Scan for the cell matching the given text and deliver its (X, Y) coordinate at center. 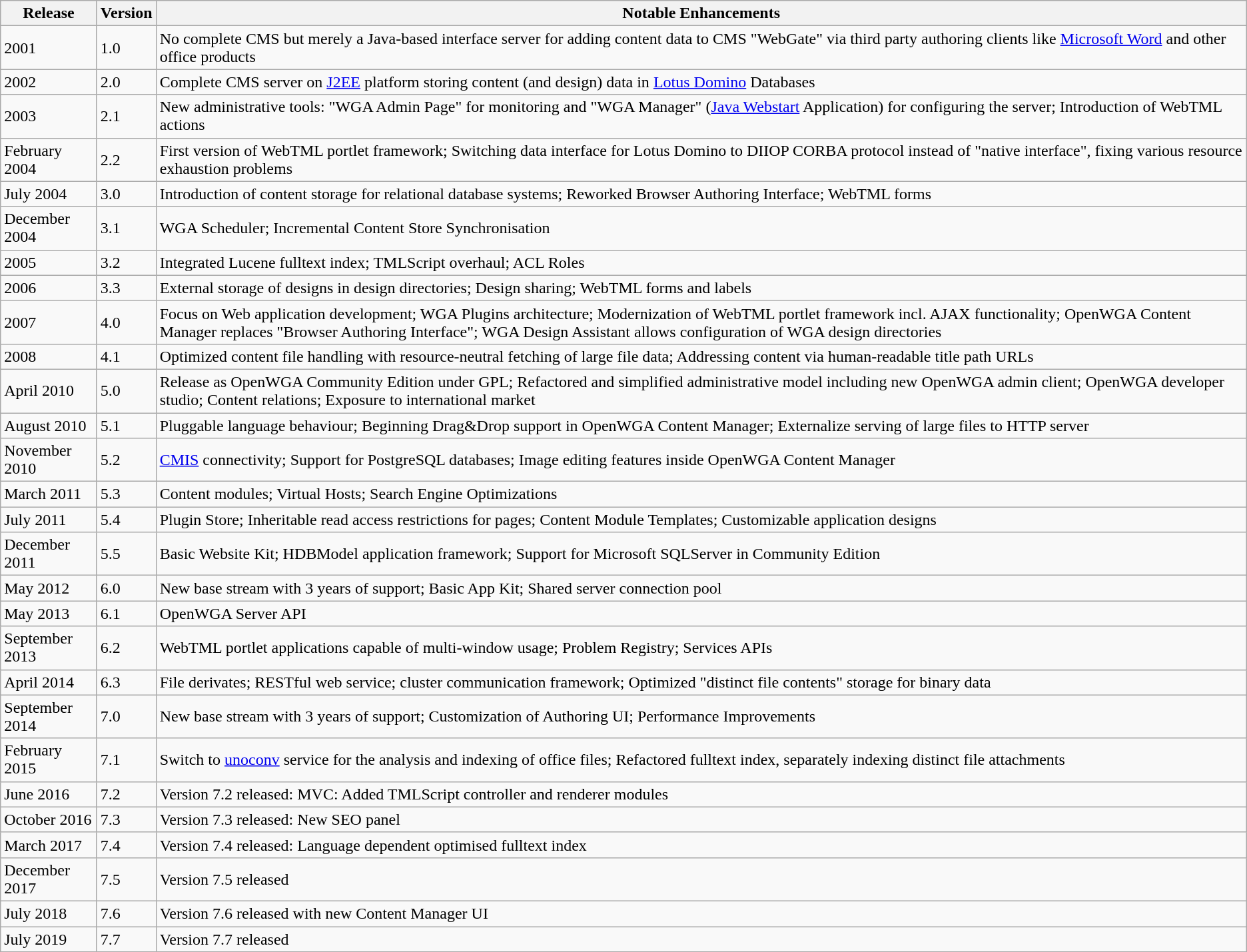
2002 (49, 82)
July 2011 (49, 520)
7.3 (127, 819)
New base stream with 3 years of support; Customization of Authoring UI; Performance Improvements (701, 717)
April 2014 (49, 682)
2006 (49, 288)
WebTML portlet applications capable of multi-window usage; Problem Registry; Services APIs (701, 648)
5.3 (127, 494)
2001 (49, 48)
November 2010 (49, 460)
7.1 (127, 759)
2003 (49, 116)
3.3 (127, 288)
Version 7.6 released with new Content Manager UI (701, 913)
2005 (49, 262)
7.0 (127, 717)
September 2013 (49, 648)
4.0 (127, 322)
May 2013 (49, 614)
May 2012 (49, 588)
February 2004 (49, 160)
2008 (49, 356)
September 2014 (49, 717)
Version 7.4 released: Language dependent optimised fulltext index (701, 845)
July 2004 (49, 194)
Notable Enhancements (701, 13)
Plugin Store; Inheritable read access restrictions for pages; Content Module Templates; Customizable application designs (701, 520)
December 2011 (49, 554)
5.4 (127, 520)
Version 7.2 released: MVC: Added TMLScript controller and renderer modules (701, 794)
6.3 (127, 682)
Basic Website Kit; HDBModel application framework; Support for Microsoft SQLServer in Community Edition (701, 554)
October 2016 (49, 819)
3.1 (127, 228)
August 2010 (49, 426)
WGA Scheduler; Incremental Content Store Synchronisation (701, 228)
February 2015 (49, 759)
External storage of designs in design directories; Design sharing; WebTML forms and labels (701, 288)
Complete CMS server on J2EE platform storing content (and design) data in Lotus Domino Databases (701, 82)
April 2010 (49, 390)
Optimized content file handling with resource-neutral fetching of large file data; Addressing content via human-readable title path URLs (701, 356)
6.0 (127, 588)
March 2017 (49, 845)
Version 7.5 released (701, 879)
6.1 (127, 614)
3.2 (127, 262)
Switch to unoconv service for the analysis and indexing of office files; Refactored fulltext index, separately indexing distinct file attachments (701, 759)
3.0 (127, 194)
December 2017 (49, 879)
2.2 (127, 160)
2007 (49, 322)
Version 7.7 released (701, 939)
Version 7.3 released: New SEO panel (701, 819)
File derivates; RESTful web service; cluster communication framework; Optimized "distinct file contents" storage for binary data (701, 682)
7.2 (127, 794)
December 2004 (49, 228)
5.0 (127, 390)
July 2019 (49, 939)
7.5 (127, 879)
Version (127, 13)
1.0 (127, 48)
Pluggable language behaviour; Beginning Drag&Drop support in OpenWGA Content Manager; Externalize serving of large files to HTTP server (701, 426)
Integrated Lucene fulltext index; TMLScript overhaul; ACL Roles (701, 262)
6.2 (127, 648)
CMIS connectivity; Support for PostgreSQL databases; Image editing features inside OpenWGA Content Manager (701, 460)
June 2016 (49, 794)
Introduction of content storage for relational database systems; Reworked Browser Authoring Interface; WebTML forms (701, 194)
Release (49, 13)
5.2 (127, 460)
7.7 (127, 939)
OpenWGA Server API (701, 614)
7.4 (127, 845)
Content modules; Virtual Hosts; Search Engine Optimizations (701, 494)
5.5 (127, 554)
2.1 (127, 116)
2.0 (127, 82)
July 2018 (49, 913)
7.6 (127, 913)
5.1 (127, 426)
March 2011 (49, 494)
New base stream with 3 years of support; Basic App Kit; Shared server connection pool (701, 588)
4.1 (127, 356)
